Extract the [X, Y] coordinate from the center of the cell holding the provided text.  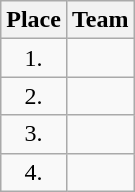
3. [34, 134]
2. [34, 96]
Team [100, 20]
4. [34, 172]
Place [34, 20]
1. [34, 58]
